Identify which cell holds the provided text, then report its (X, Y) central coordinate. 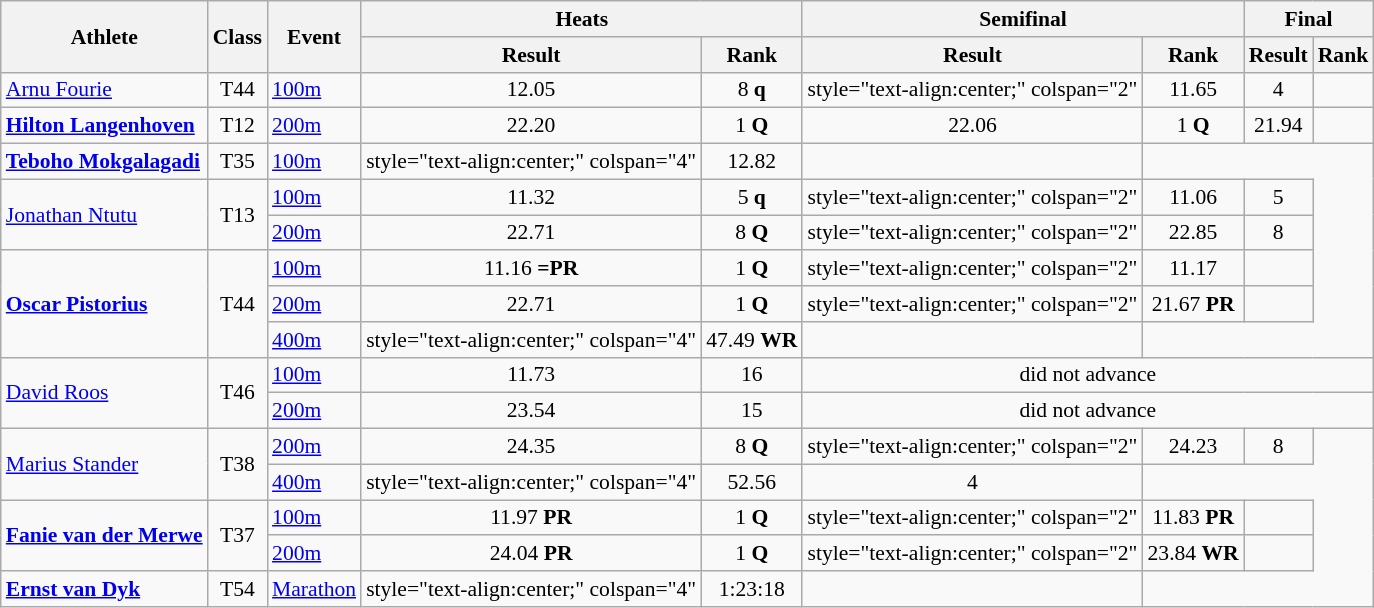
5 (1278, 197)
24.35 (531, 447)
Jonathan Ntutu (104, 214)
5 q (752, 197)
11.83 PR (1192, 518)
Hilton Langenhoven (104, 126)
8 q (752, 90)
T54 (238, 589)
T46 (238, 392)
11.97 PR (531, 518)
T13 (238, 214)
Ernst van Dyk (104, 589)
Heats (582, 19)
T37 (238, 536)
David Roos (104, 392)
11.32 (531, 197)
Teboho Mokgalagadi (104, 162)
22.85 (1192, 233)
22.06 (972, 126)
47.49 WR (752, 340)
1:23:18 (752, 589)
11.73 (531, 375)
21.94 (1278, 126)
Marathon (314, 589)
Fanie van der Merwe (104, 536)
Final (1308, 19)
T38 (238, 464)
11.65 (1192, 90)
11.06 (1192, 197)
T12 (238, 126)
12.82 (752, 162)
11.16 =PR (531, 269)
Semifinal (1022, 19)
Athlete (104, 36)
52.56 (752, 482)
21.67 PR (1192, 304)
Class (238, 36)
24.23 (1192, 447)
Oscar Pistorius (104, 304)
Event (314, 36)
T35 (238, 162)
24.04 PR (531, 554)
Arnu Fourie (104, 90)
22.20 (531, 126)
11.17 (1192, 269)
16 (752, 375)
Marius Stander (104, 464)
23.54 (531, 411)
15 (752, 411)
12.05 (531, 90)
23.84 WR (1192, 554)
